From the cell containing the given text, extract its center point as [X, Y] coordinate. 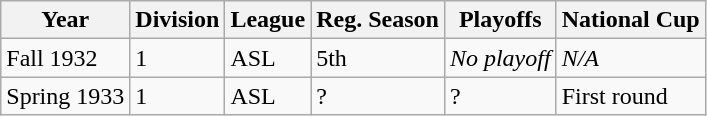
No playoff [500, 58]
Playoffs [500, 20]
Year [66, 20]
Fall 1932 [66, 58]
National Cup [630, 20]
Spring 1933 [66, 96]
First round [630, 96]
Division [178, 20]
League [268, 20]
Reg. Season [378, 20]
5th [378, 58]
N/A [630, 58]
